Search for the cell housing the specified text and yield its (x, y) center coordinate. 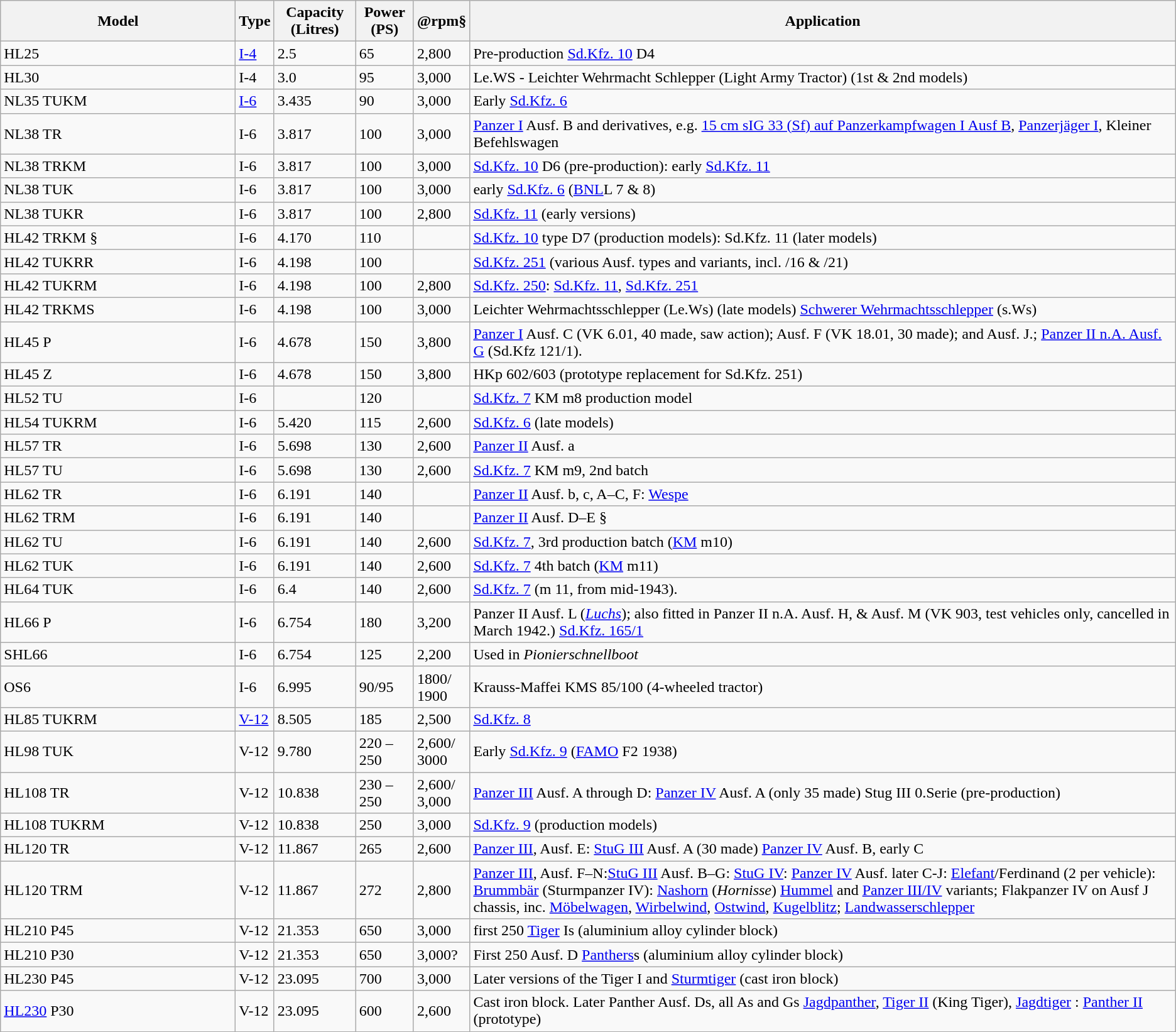
Sd.Kfz. 7, 3rd production batch (KM m10) (823, 542)
HL210 P30 (118, 955)
3,200 (441, 622)
6.995 (315, 686)
Sd.Kfz. 11 (early versions) (823, 214)
185 (384, 719)
Sd.Kfz. 7 (m 11, from mid-1943). (823, 590)
180 (384, 622)
Sd.Kfz. 10 type D7 (production models): Sd.Kfz. 11 (later models) (823, 238)
HL120 TR (118, 849)
2,200 (441, 654)
HL54 TUKRM (118, 422)
HL25 (118, 53)
Sd.Kfz. 9 (production models) (823, 825)
HL45 P (118, 342)
HL66 P (118, 622)
Sd.Kfz. 10 D6 (pre-production): early Sd.Kfz. 11 (823, 166)
HL210 P45 (118, 931)
Sd.Kfz. 251 (various Ausf. types and variants, incl. /16 & /21) (823, 261)
HL62 TU (118, 542)
Sd.Kfz. 250: Sd.Kfz. 11, Sd.Kfz. 251 (823, 285)
Panzer III Ausf. A through D: Panzer IV Ausf. A (only 35 made) Stug III 0.Serie (pre-production) (823, 792)
HL230 P45 (118, 979)
Cast iron block. Later Panther Ausf. Ds, all As and Gs Jagdpanther, Tiger II (King Tiger), Jagdtiger : Panther II (prototype) (823, 1011)
2,600/3,000 (441, 792)
Panzer I Ausf. C (VK 6.01, 40 made, saw action); Ausf. F (VK 18.01, 30 made); and Ausf. J.; Panzer II n.A. Ausf. G (Sd.Kfz 121/1). (823, 342)
2.5 (315, 53)
6.4 (315, 590)
Power (PS) (384, 21)
220 – 250 (384, 752)
Later versions of the Tiger I and Sturmtiger (cast iron block) (823, 979)
Panzer II Ausf. b, c, A–C, F: Wespe (823, 494)
Application (823, 21)
Sd.Kfz. 8 (823, 719)
700 (384, 979)
4.170 (315, 238)
Used in Pionierschnellboot (823, 654)
2,500 (441, 719)
@rpm§ (441, 21)
Leichter Wehrmachtsschlepper (Le.Ws) (late models) Schwerer Wehrmachtsschlepper (s.Ws) (823, 309)
Panzer I Ausf. B and derivatives, e.g. 15 cm sIG 33 (Sf) auf Panzerkampfwagen I Ausf B, Panzerjäger I, Kleiner Befehlswagen (823, 133)
Panzer III, Ausf. E: StuG III Ausf. A (30 made) Panzer IV Ausf. B, early C (823, 849)
265 (384, 849)
Panzer II Ausf. L (Luchs); also fitted in Panzer II n.A. Ausf. H, & Ausf. M (VK 903, test vehicles only, cancelled in March 1942.) Sd.Kfz. 165/1 (823, 622)
Type (255, 21)
early Sd.Kfz. 6 (BNLL 7 & 8) (823, 190)
250 (384, 825)
NL35 TUKM (118, 101)
3.0 (315, 77)
NL38 TRKM (118, 166)
Sd.Kfz. 7 KM m9, 2nd batch (823, 470)
HL52 TU (118, 398)
First 250 Ausf. D Pantherss (aluminium alloy cylinder block) (823, 955)
Panzer II Ausf. D–E § (823, 518)
HL62 TUK (118, 566)
SHL66 (118, 654)
Le.WS - Leichter Wehrmacht Schlepper (Light Army Tractor) (1st & 2nd models) (823, 77)
HL85 TUKRM (118, 719)
120 (384, 398)
8.505 (315, 719)
HL64 TUK (118, 590)
HL108 TR (118, 792)
HL42 TUKRM (118, 285)
NL38 TUKR (118, 214)
3,000? (441, 955)
9.780 (315, 752)
Model (118, 21)
272 (384, 890)
90/95 (384, 686)
HKp 602/603 (prototype replacement for Sd.Kfz. 251) (823, 375)
65 (384, 53)
HL57 TR (118, 446)
HL108 TUKRM (118, 825)
Sd.Kfz. 6 (late models) (823, 422)
95 (384, 77)
HL42 TRKMS (118, 309)
Early Sd.Kfz. 6 (823, 101)
Early Sd.Kfz. 9 (FAMO F2 1938) (823, 752)
110 (384, 238)
Capacity (Litres) (315, 21)
5.420 (315, 422)
NL38 TR (118, 133)
HL120 TRM (118, 890)
2,600/3000 (441, 752)
125 (384, 654)
1800/1900 (441, 686)
230 –250 (384, 792)
HL42 TRKM § (118, 238)
OS6 (118, 686)
600 (384, 1011)
HL57 TU (118, 470)
Pre-production Sd.Kfz. 10 D4 (823, 53)
HL62 TRM (118, 518)
HL62 TR (118, 494)
NL38 TUK (118, 190)
first 250 Tiger Is (aluminium alloy cylinder block) (823, 931)
HL42 TUKRR (118, 261)
HL98 TUK (118, 752)
HL30 (118, 77)
Krauss-Maffei KMS 85/100 (4-wheeled tractor) (823, 686)
Sd.Kfz. 7 4th batch (KM m11) (823, 566)
HL230 P30 (118, 1011)
3.435 (315, 101)
90 (384, 101)
HL45 Z (118, 375)
115 (384, 422)
Panzer II Ausf. a (823, 446)
Sd.Kfz. 7 KM m8 production model (823, 398)
